Scan for the cell matching the given text and deliver its (x, y) coordinate at center. 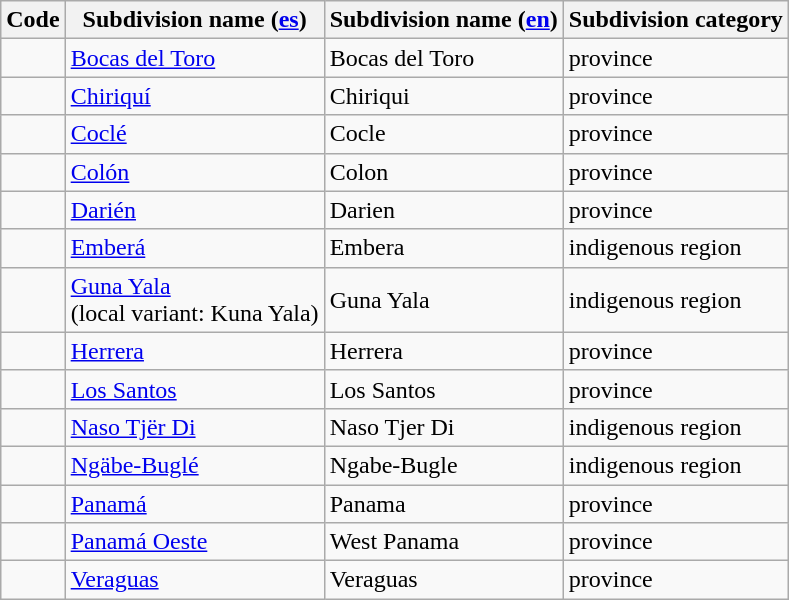
Naso Tjër Di (194, 427)
Guna Yala (444, 300)
Cocle (444, 134)
Embera (444, 248)
Ngäbe-Buglé (194, 465)
Naso Tjer Di (444, 427)
Panama (444, 503)
Code (33, 20)
Chiriquí (194, 96)
Chiriqui (444, 96)
Darien (444, 210)
Colon (444, 172)
Panamá (194, 503)
West Panama (444, 542)
Darién (194, 210)
Ngabe-Bugle (444, 465)
Emberá (194, 248)
Guna Yala(local variant: Kuna Yala) (194, 300)
Panamá Oeste (194, 542)
Coclé (194, 134)
Subdivision category (676, 20)
Colón (194, 172)
Subdivision name (es) (194, 20)
Subdivision name (en) (444, 20)
